Return [X, Y] of the center of cell containing provided text 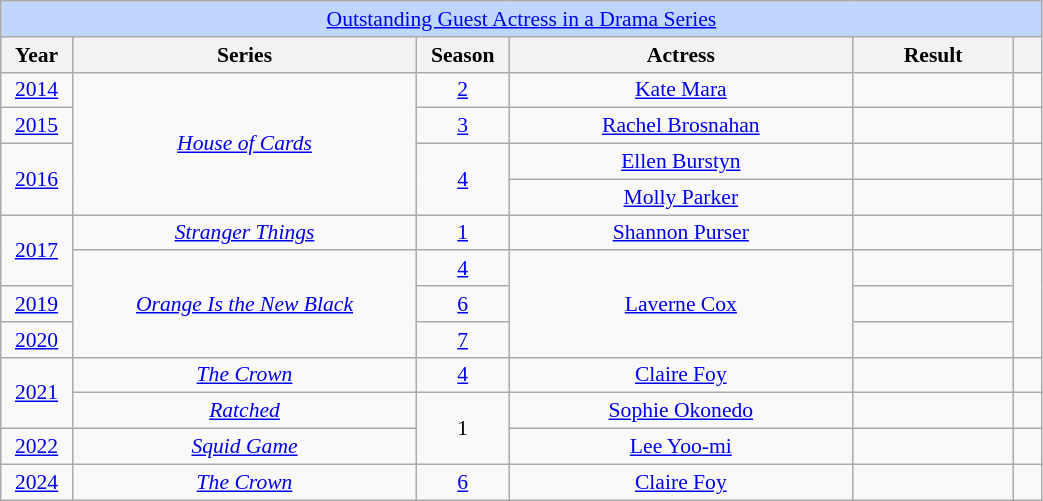
2016 [37, 180]
Orange Is the New Black [244, 304]
Stranger Things [244, 233]
2017 [37, 250]
Kate Mara [681, 90]
House of Cards [244, 143]
Season [463, 55]
7 [463, 340]
Sophie Okonedo [681, 411]
Actress [681, 55]
Ellen Burstyn [681, 162]
Rachel Brosnahan [681, 126]
Year [37, 55]
Squid Game [244, 447]
3 [463, 126]
2021 [37, 392]
Laverne Cox [681, 304]
2024 [37, 482]
2022 [37, 447]
2 [463, 90]
2015 [37, 126]
Outstanding Guest Actress in a Drama Series [522, 19]
Ratched [244, 411]
2020 [37, 340]
Shannon Purser [681, 233]
Series [244, 55]
Lee Yoo-mi [681, 447]
2014 [37, 90]
Result [933, 55]
Molly Parker [681, 197]
2019 [37, 304]
